Return the (X, Y) coordinate for the center point of the cell that contains the specified text.  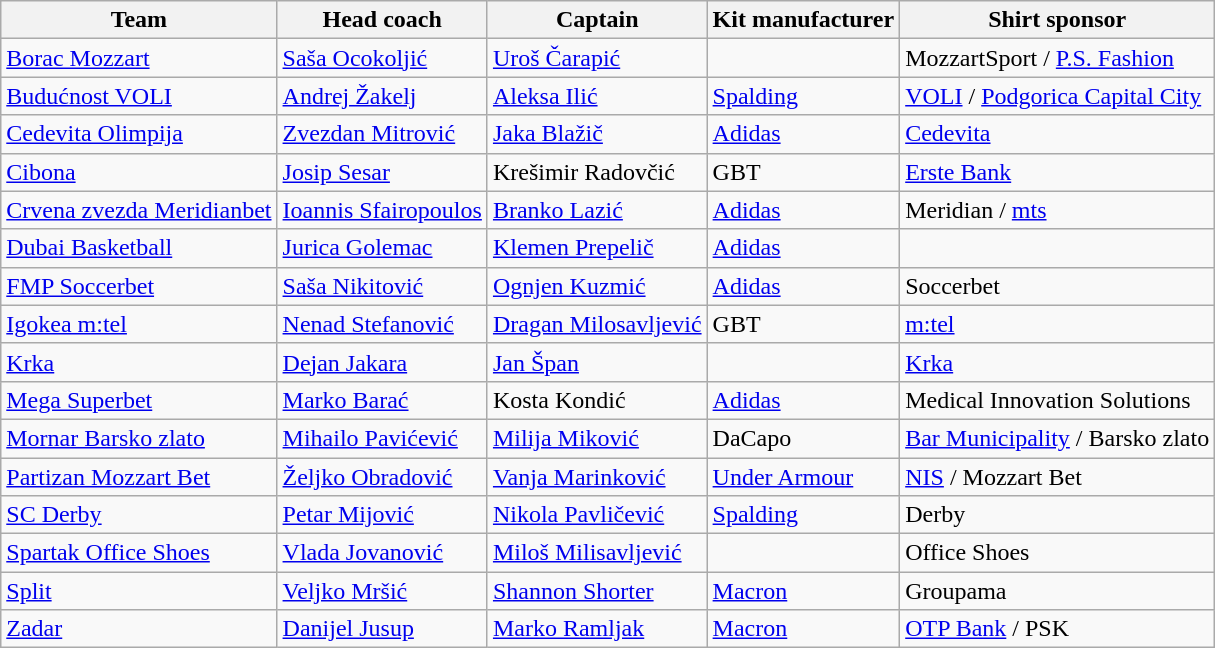
Josip Sesar (382, 172)
Bar Municipality / Barsko zlato (1058, 438)
Under Armour (804, 477)
Jurica Golemac (382, 248)
Groupama (1058, 591)
Split (139, 591)
Medical Innovation Solutions (1058, 400)
Danijel Jusup (382, 629)
Vanja Marinković (597, 477)
Soccerbet (1058, 286)
Zadar (139, 629)
Kit manufacturer (804, 20)
Head coach (382, 20)
Mihailo Pavićević (382, 438)
OTP Bank / PSK (1058, 629)
Dragan Milosavljević (597, 324)
Saša Nikitović (382, 286)
Office Shoes (1058, 553)
Željko Obradović (382, 477)
Captain (597, 20)
Krešimir Radovčić (597, 172)
Petar Mijović (382, 515)
Aleksa Ilić (597, 96)
Team (139, 20)
Derby (1058, 515)
VOLI / Podgorica Capital City (1058, 96)
Dejan Jakara (382, 362)
Klemen Prepelič (597, 248)
Ognjen Kuzmić (597, 286)
NIS / Mozzart Bet (1058, 477)
Igokea m:tel (139, 324)
Partizan Mozzart Bet (139, 477)
Nenad Stefanović (382, 324)
Mega Superbet (139, 400)
Miloš Milisavljević (597, 553)
Marko Ramljak (597, 629)
Borac Mozzart (139, 58)
Meridian / mts (1058, 210)
Milija Miković (597, 438)
DaCapo (804, 438)
Marko Barać (382, 400)
Cedevita Olimpija (139, 134)
MozzartSport / P.S. Fashion (1058, 58)
Shannon Shorter (597, 591)
Uroš Čarapić (597, 58)
Mornar Barsko zlato (139, 438)
Budućnost VOLI (139, 96)
Vlada Jovanović (382, 553)
Andrej Žakelj (382, 96)
Jan Špan (597, 362)
Shirt sponsor (1058, 20)
Cibona (139, 172)
Erste Bank (1058, 172)
Spartak Office Shoes (139, 553)
Nikola Pavličević (597, 515)
Ioannis Sfairopoulos (382, 210)
SC Derby (139, 515)
Zvezdan Mitrović (382, 134)
Veljko Mršić (382, 591)
Kosta Kondić (597, 400)
Branko Lazić (597, 210)
Cedevita (1058, 134)
Jaka Blažič (597, 134)
Saša Ocokoljić (382, 58)
Dubai Basketball (139, 248)
m:tel (1058, 324)
FMP Soccerbet (139, 286)
Crvena zvezda Meridianbet (139, 210)
